Pinpoint the cell where the given text exists, returning its (X, Y) midpoint coordinate. 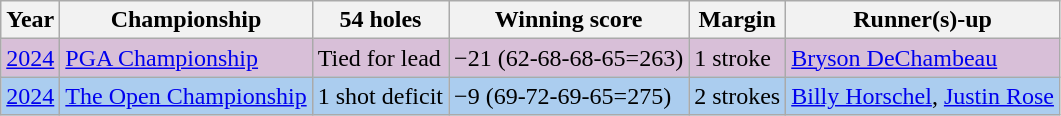
Tied for lead (380, 58)
Bryson DeChambeau (923, 58)
2 strokes (738, 96)
The Open Championship (186, 96)
−9 (69-72-69-65=275) (569, 96)
Year (30, 20)
Winning score (569, 20)
Billy Horschel, Justin Rose (923, 96)
Runner(s)-up (923, 20)
54 holes (380, 20)
Championship (186, 20)
Margin (738, 20)
PGA Championship (186, 58)
−21 (62-68-68-65=263) (569, 58)
1 shot deficit (380, 96)
1 stroke (738, 58)
